Determine the [X, Y] coordinate at the center of the cell enclosing the given text.  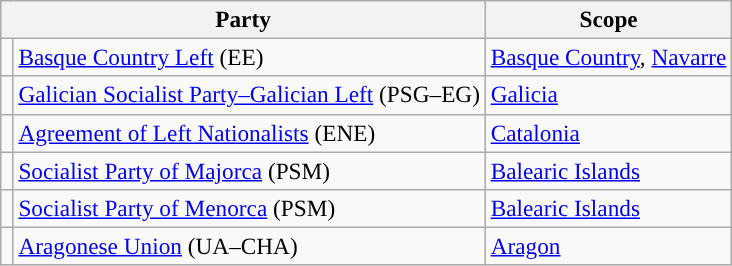
Party [244, 19]
Aragon [608, 246]
Aragonese Union (UA–CHA) [249, 246]
Catalonia [608, 133]
Galicia [608, 95]
Scope [608, 19]
Basque Country Left (EE) [249, 57]
Socialist Party of Menorca (PSM) [249, 208]
Galician Socialist Party–Galician Left (PSG–EG) [249, 95]
Socialist Party of Majorca (PSM) [249, 170]
Basque Country, Navarre [608, 57]
Agreement of Left Nationalists (ENE) [249, 133]
